Detect which cell encompasses the target text, then output its [X, Y] center coordinate. 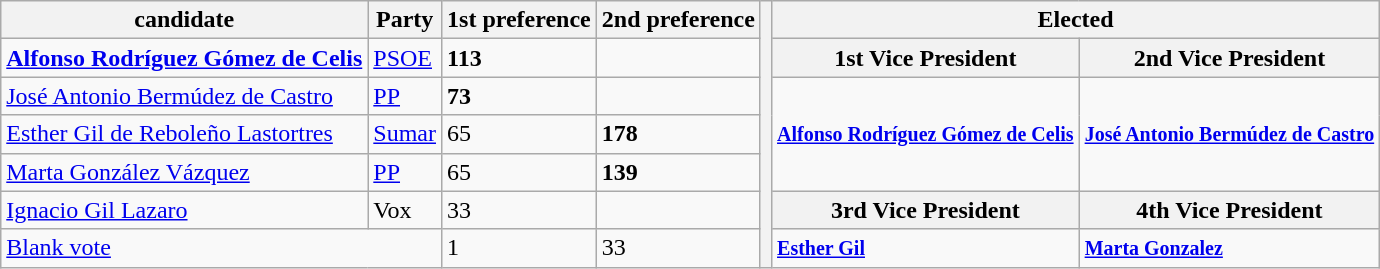
Party [405, 20]
73 [520, 96]
Sumar [405, 134]
PSOE [405, 58]
178 [678, 134]
Ignacio Gil Lazaro [184, 210]
Blank vote [222, 248]
Elected [1076, 20]
Esther Gil de Reboleño Lastortres [184, 134]
1st preference [520, 20]
2nd preference [678, 20]
Marta Gonzalez [1230, 248]
4th Vice President [1230, 210]
Marta González Vázquez [184, 172]
139 [678, 172]
1st Vice President [926, 58]
3rd Vice President [926, 210]
Vox [405, 210]
113 [520, 58]
candidate [184, 20]
2nd Vice President [1230, 58]
1 [520, 248]
Esther Gil [926, 248]
